Provide the (X, Y) coordinate of the cell's center where the given text is located.  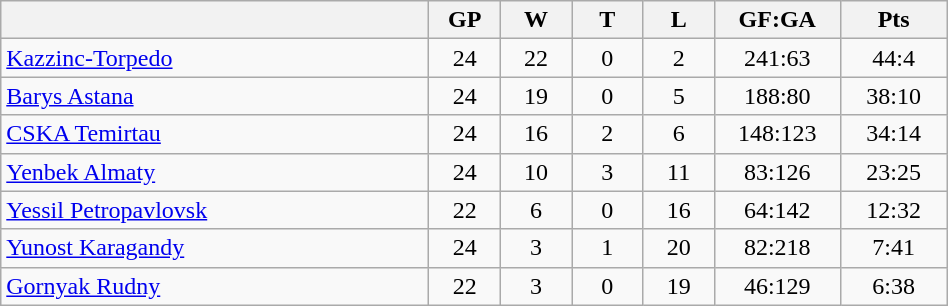
23:25 (894, 172)
Yenbek Almaty (215, 172)
Kazzinc-Torpedo (215, 58)
64:142 (777, 210)
44:4 (894, 58)
241:63 (777, 58)
148:123 (777, 134)
7:41 (894, 248)
T (608, 20)
Gornyak Rudny (215, 286)
Barys Astana (215, 96)
Pts (894, 20)
46:129 (777, 286)
82:218 (777, 248)
188:80 (777, 96)
11 (678, 172)
1 (608, 248)
CSKA Temirtau (215, 134)
38:10 (894, 96)
Yunost Karagandy (215, 248)
GF:GA (777, 20)
10 (536, 172)
GP (464, 20)
5 (678, 96)
83:126 (777, 172)
34:14 (894, 134)
Yessil Petropavlovsk (215, 210)
W (536, 20)
6:38 (894, 286)
L (678, 20)
12:32 (894, 210)
20 (678, 248)
